Provide the (X, Y) coordinate of the cell's center where the given text is located.  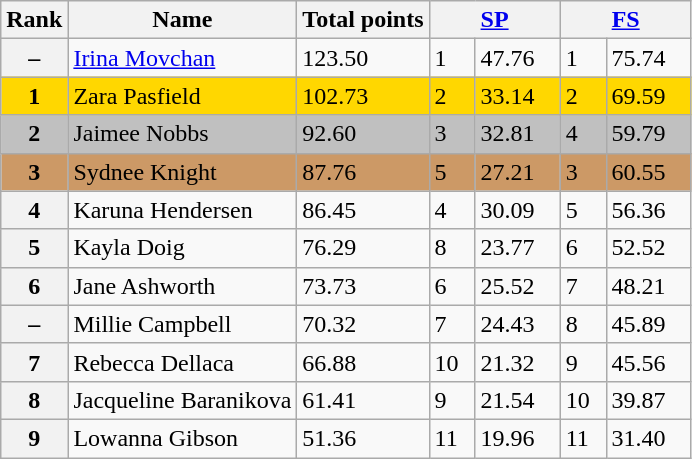
Sydnee Knight (182, 172)
Kayla Doig (182, 248)
27.21 (518, 172)
Rebecca Dellaca (182, 362)
Name (182, 20)
75.74 (648, 58)
Irina Movchan (182, 58)
59.79 (648, 134)
47.76 (518, 58)
60.55 (648, 172)
45.56 (648, 362)
Jane Ashworth (182, 286)
102.73 (363, 96)
45.89 (648, 324)
21.32 (518, 362)
25.52 (518, 286)
Rank (34, 20)
31.40 (648, 438)
23.77 (518, 248)
Jacqueline Baranikova (182, 400)
21.54 (518, 400)
SP (494, 20)
61.41 (363, 400)
51.36 (363, 438)
92.60 (363, 134)
Karuna Hendersen (182, 210)
30.09 (518, 210)
73.73 (363, 286)
24.43 (518, 324)
123.50 (363, 58)
39.87 (648, 400)
70.32 (363, 324)
56.36 (648, 210)
76.29 (363, 248)
86.45 (363, 210)
66.88 (363, 362)
Zara Pasfield (182, 96)
48.21 (648, 286)
Jaimee Nobbs (182, 134)
FS (626, 20)
87.76 (363, 172)
69.59 (648, 96)
33.14 (518, 96)
Total points (363, 20)
19.96 (518, 438)
32.81 (518, 134)
52.52 (648, 248)
Millie Campbell (182, 324)
Lowanna Gibson (182, 438)
